Scan for the cell matching the given text and deliver its [X, Y] coordinate at center. 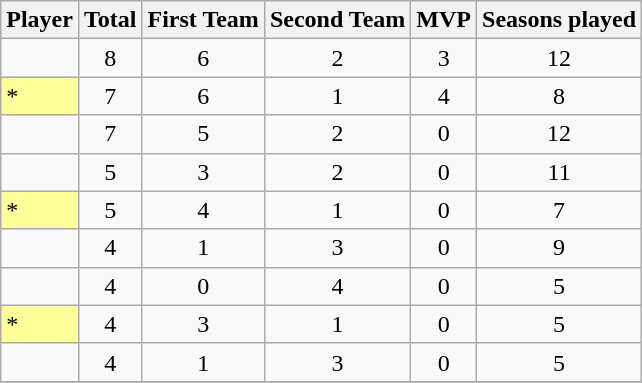
Player [40, 20]
11 [560, 172]
Total [110, 20]
Second Team [337, 20]
MVP [444, 20]
Seasons played [560, 20]
9 [560, 248]
First Team [203, 20]
